Scan for the cell matching the given text and deliver its (X, Y) coordinate at center. 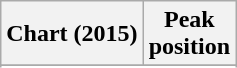
Peak position (189, 34)
Chart (2015) (72, 34)
